Search for the cell housing the specified text and yield its [x, y] center coordinate. 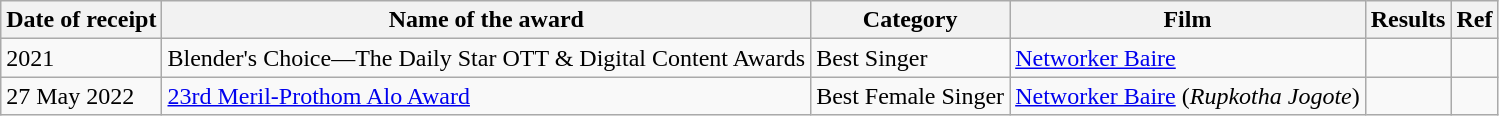
Category [910, 20]
Best Singer [910, 58]
Networker Baire [1188, 58]
Best Female Singer [910, 96]
Networker Baire (Rupkotha Jogote) [1188, 96]
Name of the award [486, 20]
Ref [1474, 20]
Film [1188, 20]
Results [1408, 20]
23rd Meril-Prothom Alo Award [486, 96]
27 May 2022 [82, 96]
Blender's Choice—The Daily Star OTT & Digital Content Awards [486, 58]
Date of receipt [82, 20]
2021 [82, 58]
